Capture the cell that displays the provided text and extract its (X, Y) central coordinate. 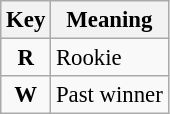
Meaning (110, 20)
W (26, 95)
R (26, 58)
Past winner (110, 95)
Rookie (110, 58)
Key (26, 20)
